Return the (X, Y) coordinate for the center point of the cell that contains the specified text.  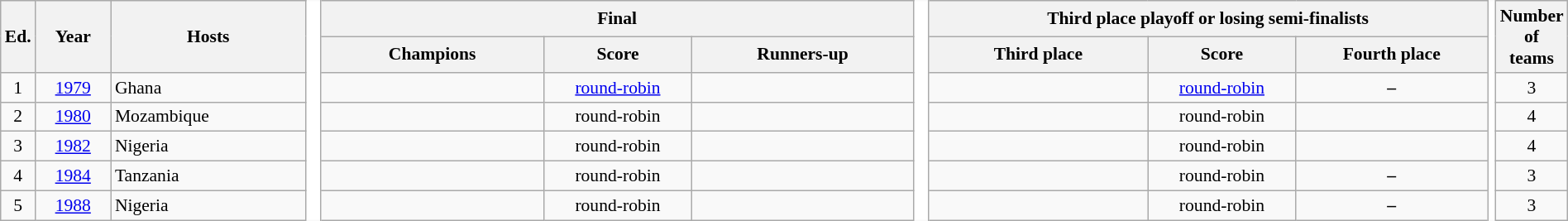
Tanzania (208, 176)
Champions (433, 55)
5 (18, 205)
1988 (73, 205)
1982 (73, 147)
Ed. (18, 36)
Third place playoff or losing semi-finalists (1208, 18)
1980 (73, 117)
1979 (73, 88)
Year (73, 36)
Hosts (208, 36)
1984 (73, 176)
2 (18, 117)
Third place (1039, 55)
Ghana (208, 88)
Runners-up (802, 55)
1 (18, 88)
Fourth place (1392, 55)
Number of teams (1532, 36)
Mozambique (208, 117)
Final (617, 18)
